Return [X, Y] of the center of cell containing provided text 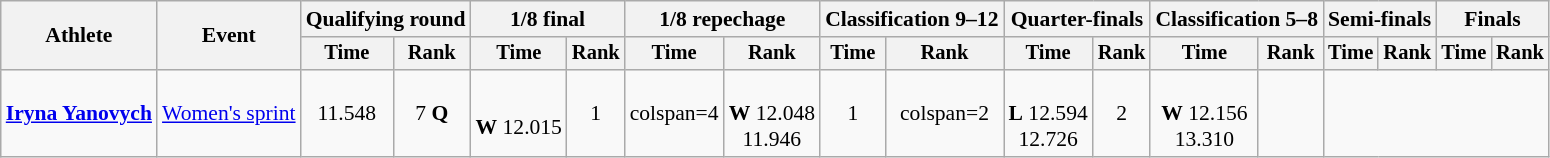
Semi-finals [1380, 19]
7 Q [432, 114]
Classification 9–12 [912, 19]
W 12.15613.310 [1204, 114]
Finals [1492, 19]
colspan=4 [674, 114]
11.548 [347, 114]
W 12.015 [519, 114]
1/8 final [548, 19]
Classification 5–8 [1236, 19]
Qualifying round [386, 19]
1/8 repechage [723, 19]
colspan=2 [944, 114]
Athlete [79, 36]
Women's sprint [229, 114]
Iryna Yanovych [79, 114]
2 [1122, 114]
Quarter-finals [1078, 19]
Event [229, 36]
W 12.04811.946 [772, 114]
L 12.59412.726 [1048, 114]
